For the text-containing cell, return its midpoint in (x, y) coordinate format. 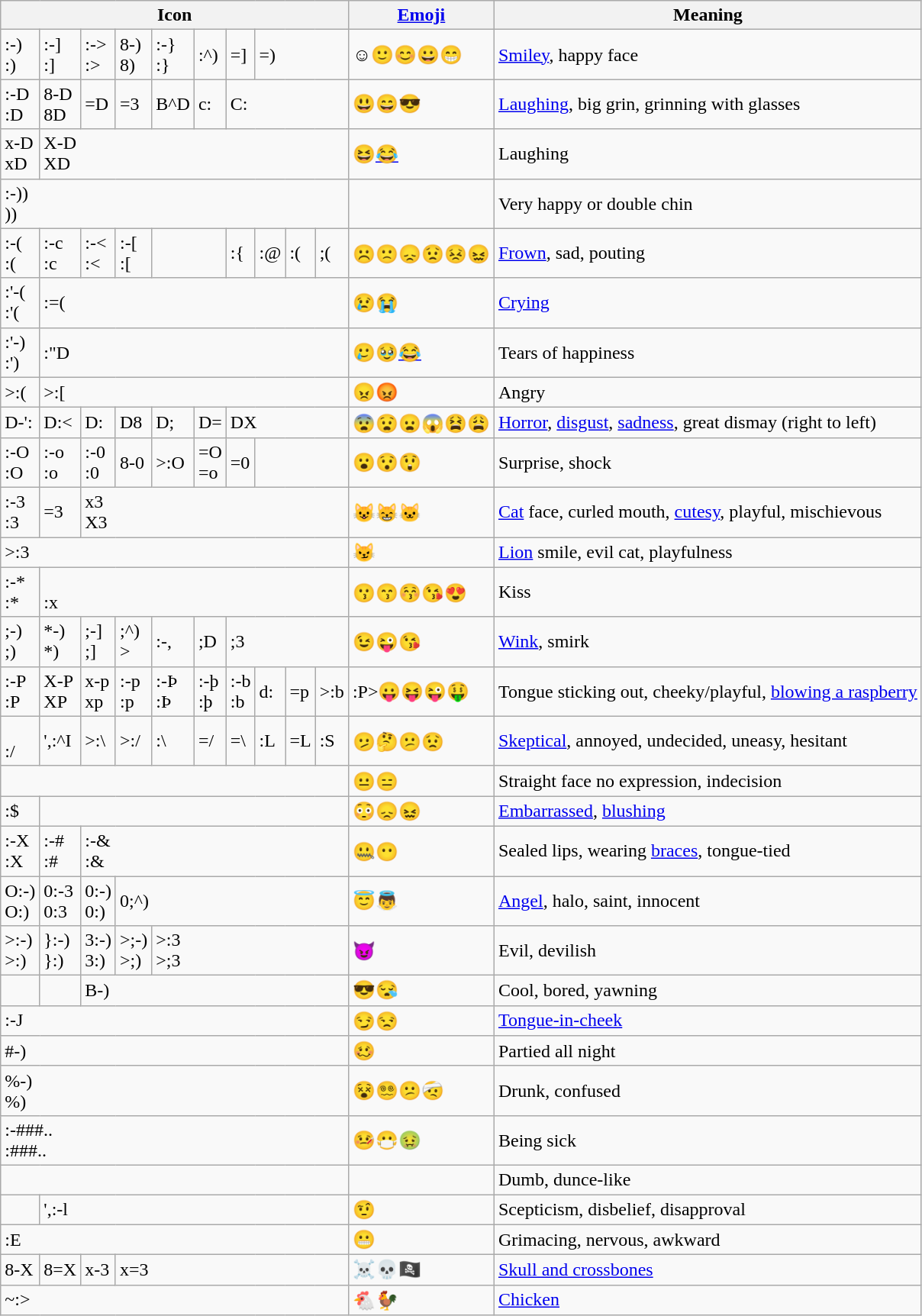
0:‑)0:) (98, 901)
8‑D8D (60, 104)
:-]:] (60, 55)
:-*:* (20, 592)
>:3 (175, 553)
>:b (331, 692)
:‑, (173, 641)
D; (173, 423)
=0 (240, 463)
😈 (421, 951)
🐔🐓 (421, 1300)
O:‑)O:) (20, 901)
:‑P:P (20, 692)
Angry (708, 392)
:‑b:b (240, 692)
🤐😶 (421, 850)
:‑&:& (215, 850)
Crying (708, 302)
☹️🙁😞😟😣😖 (421, 253)
Laughing (708, 154)
:‑#:# (60, 850)
😨😧😦😱😫😩 (421, 423)
:‑J (175, 1021)
:\ (173, 740)
x‑pxp (98, 692)
>:\ (98, 740)
=) (301, 55)
Tongue sticking out, cheeky/playful, blowing a raspberry (708, 692)
:{ (240, 253)
=p (301, 692)
;^)> (133, 641)
Tongue-in-cheek (708, 1021)
Embarrassed, blushing (708, 811)
😮😯😲 (421, 463)
☺️🙂😊😀😁 (421, 55)
=\ (240, 740)
:‑þ:þ (210, 692)
=/ (210, 740)
:-3:3 (20, 511)
>:[ (194, 392)
3:‑)3:) (98, 951)
Cat face, curled mouth, cutesy, playful, mischievous (708, 511)
:‑):) (20, 55)
Horror, disgust, sadness, great dismay (right to left) (708, 423)
8‑0 (133, 463)
;‑);) (20, 641)
:‑###..:###.. (175, 1140)
:-)))) (175, 203)
D8 (133, 423)
B^D (173, 104)
Chicken (708, 1300)
:‑p:p (133, 692)
😉😜😘 (421, 641)
Grimacing, nervous, awkward (708, 1240)
%‑)%) (175, 1090)
>:3 >;3 (250, 951)
>:( (20, 392)
>:/ (133, 740)
😺😸🐱 (421, 511)
C: (287, 104)
:( (301, 253)
Drunk, confused (708, 1090)
;3 (287, 641)
8=X (60, 1270)
Laughing, big grin, grinning with glasses (708, 104)
Straight face no expression, indecision (708, 781)
😼 (421, 553)
~:> (175, 1300)
:‑o:o (60, 463)
:/ (20, 740)
0;^) (232, 901)
=D (98, 104)
:L (270, 740)
Frown, sad, pouting (708, 253)
X‑PXP (60, 692)
:‑[:[ (133, 253)
:"D (194, 353)
D= (210, 423)
😠😡 (421, 392)
d: (270, 692)
:$ (20, 811)
😬 (421, 1240)
D‑': (20, 423)
x3X3 (215, 511)
x=3 (232, 1270)
:->:> (98, 55)
:=( (194, 302)
Wink, smirk (708, 641)
😗😙😚😘😍 (421, 592)
Being sick (708, 1140)
c: (210, 104)
:@ (270, 253)
:‑O:O (20, 463)
:‑< :< (98, 253)
:‑X:X (20, 850)
😳😞😖 (421, 811)
D:< (60, 423)
DX (287, 423)
Surprise, shock (708, 463)
Partied all night (708, 1051)
=L (301, 740)
Very happy or double chin (708, 203)
x-3 (98, 1270)
',:^I (60, 740)
🥴 (421, 1051)
x‑DxD (20, 154)
🤒😷🤢 (421, 1140)
Scepticism, disbelief, disapproval (708, 1209)
😆😂 (421, 154)
Smiley, happy face (708, 55)
Angel, halo, saint, innocent (708, 901)
=O=o (210, 463)
Tears of happiness (708, 353)
😐😑 (421, 781)
X‑DXD (194, 154)
:E (175, 1240)
🤨 (421, 1209)
:‑(:( (20, 253)
8-)8) (133, 55)
B-) (215, 991)
🥲🥹😂 (421, 353)
',:-l (194, 1209)
:x (194, 592)
:S (331, 740)
Lion smile, evil cat, playfulness (708, 553)
Cool, bored, yawning (708, 991)
D: (98, 423)
:‑c:c (60, 253)
:^) (210, 55)
:‑Þ:Þ (173, 692)
*-)*) (60, 641)
:‑D:D (20, 104)
;D (210, 641)
}:‑)}:) (60, 951)
Sealed lips, wearing braces, tongue-tied (708, 850)
😇👼 (421, 901)
:'‑(:'( (20, 302)
🫤🤔😕😟 (421, 740)
0:‑30:3 (60, 901)
:P>😛😝😜🤑 (421, 692)
:'‑):') (20, 353)
😢😭 (421, 302)
Skeptical, annoyed, undecided, uneasy, hesitant (708, 740)
Skull and crossbones (708, 1270)
😃😄😎 (421, 104)
Emoji (421, 15)
>;‑) >;) (133, 951)
☠️💀🏴‍☠️ (421, 1270)
😏😒 (421, 1021)
8-X (20, 1270)
😵😵‍💫😕🤕 (421, 1090)
#‑) (175, 1051)
Kiss (708, 592)
:-}:} (173, 55)
>:O (173, 463)
;( (331, 253)
;‑];] (98, 641)
Evil, devilish (708, 951)
:-0:0 (98, 463)
>:‑) >:) (20, 951)
😎😪 (421, 991)
=] (240, 55)
Meaning (708, 15)
Dumb, dunce-like (708, 1179)
Icon (175, 15)
